Return (X, Y) of the center of cell containing provided text 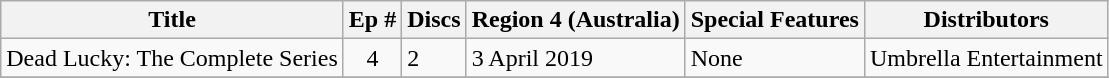
Ep # (372, 20)
4 (372, 58)
Discs (434, 20)
Title (172, 20)
Special Features (774, 20)
Distributors (986, 20)
Umbrella Entertainment (986, 58)
None (774, 58)
Dead Lucky: The Complete Series (172, 58)
3 April 2019 (576, 58)
Region 4 (Australia) (576, 20)
2 (434, 58)
